Detect which cell encompasses the target text, then output its [X, Y] center coordinate. 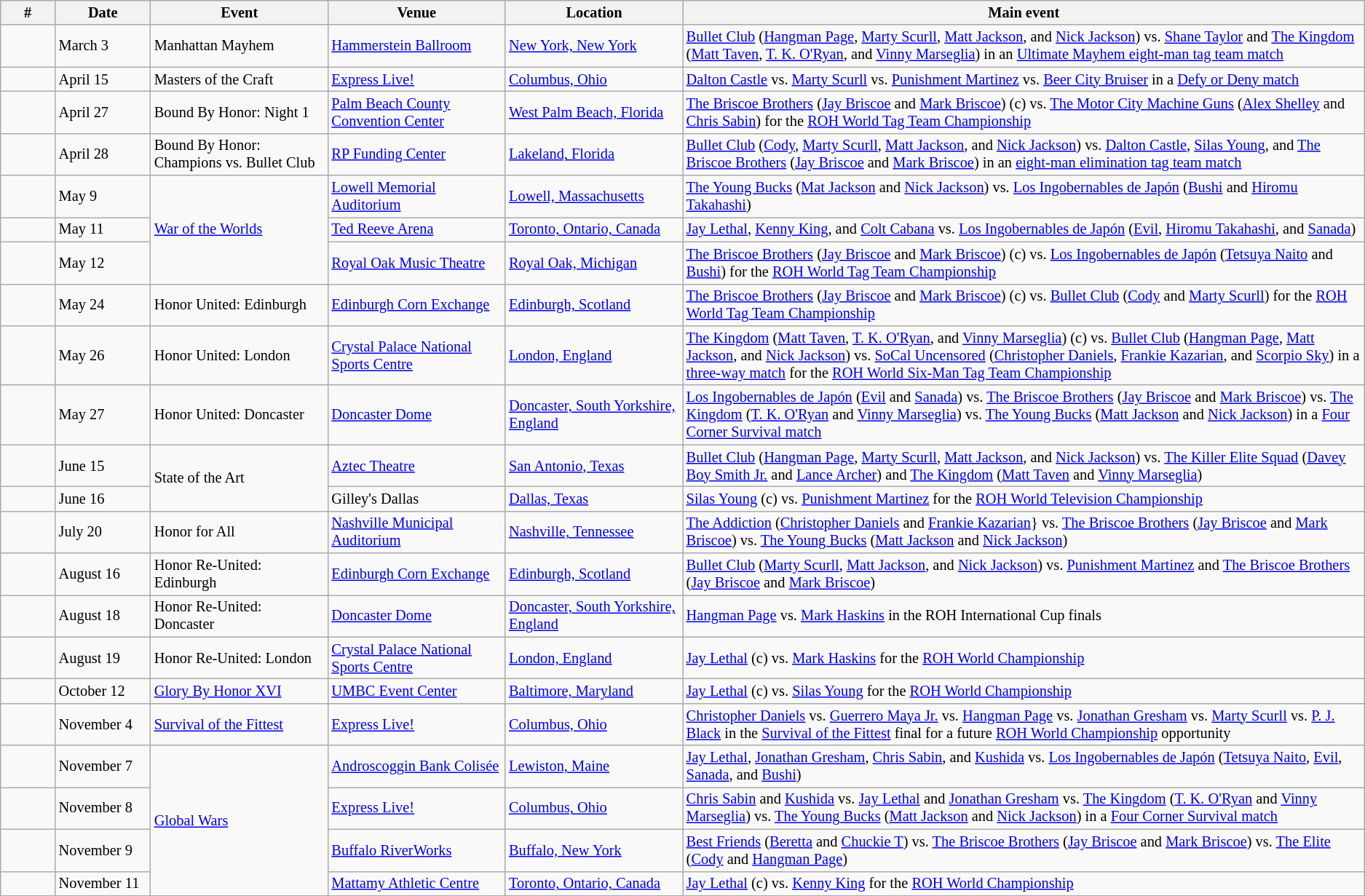
April 27 [103, 112]
UMBC Event Center [417, 691]
August 16 [103, 574]
Lewiston, Maine [594, 766]
Global Wars [240, 821]
San Antonio, Texas [594, 466]
Buffalo, New York [594, 850]
Dalton Castle vs. Marty Scurll vs. Punishment Martinez vs. Beer City Bruiser in a Defy or Deny match [1024, 79]
May 9 [103, 197]
May 26 [103, 355]
State of the Art [240, 477]
March 3 [103, 46]
Dallas, Texas [594, 499]
Baltimore, Maryland [594, 691]
West Palm Beach, Florida [594, 112]
November 7 [103, 766]
Glory By Honor XVI [240, 691]
June 15 [103, 466]
Royal Oak, Michigan [594, 263]
Bound By Honor: Champions vs. Bullet Club [240, 154]
Aztec Theatre [417, 466]
August 19 [103, 658]
Hangman Page vs. Mark Haskins in the ROH International Cup finals [1024, 616]
# [28, 12]
The Briscoe Brothers (Jay Briscoe and Mark Briscoe) (c) vs. Bullet Club (Cody and Marty Scurll) for the ROH World Tag Team Championship [1024, 305]
Honor Re-United: Doncaster [240, 616]
Masters of the Craft [240, 79]
Honor Re-United: Edinburgh [240, 574]
The Young Bucks (Mat Jackson and Nick Jackson) vs. Los Ingobernables de Japón (Bushi and Hiromu Takahashi) [1024, 197]
November 9 [103, 850]
Jay Lethal, Kenny King, and Colt Cabana vs. Los Ingobernables de Japón (Evil, Hiromu Takahashi, and Sanada) [1024, 229]
June 16 [103, 499]
Location [594, 12]
August 18 [103, 616]
November 8 [103, 808]
Jay Lethal (c) vs. Silas Young for the ROH World Championship [1024, 691]
Ted Reeve Arena [417, 229]
November 4 [103, 724]
Androscoggin Bank Colisée [417, 766]
Silas Young (c) vs. Punishment Martinez for the ROH World Television Championship [1024, 499]
New York, New York [594, 46]
Honor United: Edinburgh [240, 305]
Palm Beach County Convention Center [417, 112]
Nashville Municipal Auditorium [417, 532]
November 11 [103, 884]
Date [103, 12]
April 15 [103, 79]
Manhattan Mayhem [240, 46]
Lowell, Massachusetts [594, 197]
Lowell Memorial Auditorium [417, 197]
Jay Lethal (c) vs. Kenny King for the ROH World Championship [1024, 884]
Honor United: Doncaster [240, 415]
May 27 [103, 415]
October 12 [103, 691]
Best Friends (Beretta and Chuckie T) vs. The Briscoe Brothers (Jay Briscoe and Mark Briscoe) vs. The Elite (Cody and Hangman Page) [1024, 850]
Hammerstein Ballroom [417, 46]
April 28 [103, 154]
Lakeland, Florida [594, 154]
Mattamy Athletic Centre [417, 884]
War of the Worlds [240, 230]
Nashville, Tennessee [594, 532]
Honor for All [240, 532]
Buffalo RiverWorks [417, 850]
Jay Lethal, Jonathan Gresham, Chris Sabin, and Kushida vs. Los Ingobernables de Japón (Tetsuya Naito, Evil, Sanada, and Bushi) [1024, 766]
Jay Lethal (c) vs. Mark Haskins for the ROH World Championship [1024, 658]
May 24 [103, 305]
July 20 [103, 532]
Main event [1024, 12]
Royal Oak Music Theatre [417, 263]
Survival of the Fittest [240, 724]
May 11 [103, 229]
Venue [417, 12]
Honor United: London [240, 355]
Gilley's Dallas [417, 499]
Bullet Club (Marty Scurll, Matt Jackson, and Nick Jackson) vs. Punishment Martinez and The Briscoe Brothers (Jay Briscoe and Mark Briscoe) [1024, 574]
RP Funding Center [417, 154]
Event [240, 12]
May 12 [103, 263]
Honor Re-United: London [240, 658]
Bound By Honor: Night 1 [240, 112]
